Identify which cell holds the provided text, then report its (x, y) central coordinate. 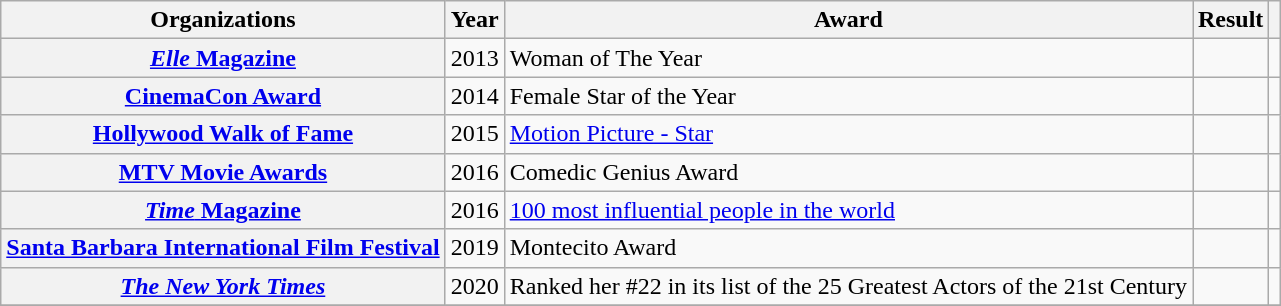
Motion Picture - Star (848, 134)
Santa Barbara International Film Festival (223, 248)
Result (1230, 20)
Elle Magazine (223, 58)
Comedic Genius Award (848, 172)
2013 (474, 58)
Montecito Award (848, 248)
CinemaCon Award (223, 96)
Award (848, 20)
The New York Times (223, 286)
2019 (474, 248)
2014 (474, 96)
Organizations (223, 20)
Time Magazine (223, 210)
Hollywood Walk of Fame (223, 134)
100 most influential people in the world (848, 210)
MTV Movie Awards (223, 172)
2020 (474, 286)
Woman of The Year (848, 58)
Female Star of the Year (848, 96)
2015 (474, 134)
Year (474, 20)
Ranked her #22 in its list of the 25 Greatest Actors of the 21st Century (848, 286)
